Find where the given text appears and provide that cell's center as [X, Y] coordinate. 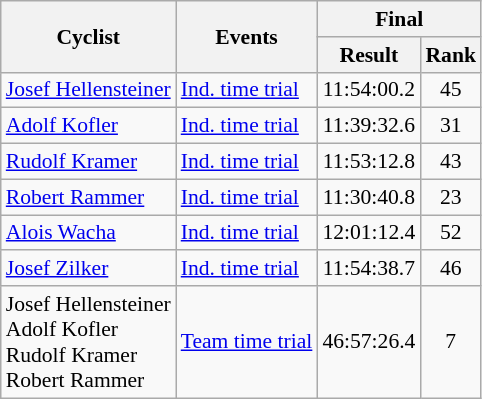
Team time trial [247, 342]
46 [450, 269]
Alois Wacha [88, 233]
Rank [450, 55]
11:54:00.2 [368, 90]
Rudolf Kramer [88, 162]
Cyclist [88, 36]
11:54:38.7 [368, 269]
46:57:26.4 [368, 342]
11:53:12.8 [368, 162]
52 [450, 233]
Josef Hellensteiner [88, 90]
11:30:40.8 [368, 197]
31 [450, 126]
12:01:12.4 [368, 233]
43 [450, 162]
Events [247, 36]
Result [368, 55]
Josef Zilker [88, 269]
Robert Rammer [88, 197]
7 [450, 342]
Adolf Kofler [88, 126]
23 [450, 197]
45 [450, 90]
Josef Hellensteiner Adolf Kofler Rudolf Kramer Robert Rammer [88, 342]
Final [399, 19]
11:39:32.6 [368, 126]
